From the cell containing the given text, extract its center point as (x, y) coordinate. 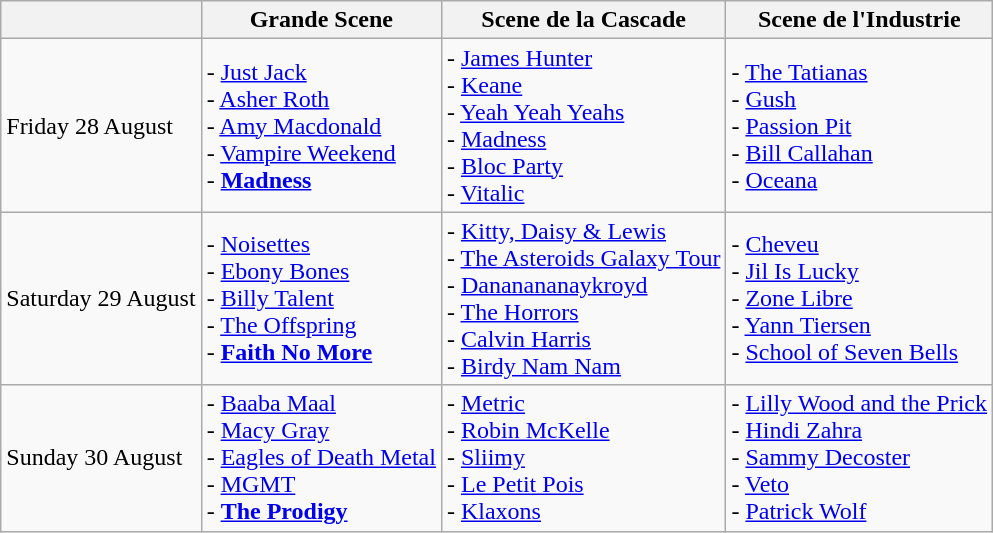
- James Hunter- Keane- Yeah Yeah Yeahs- Madness- Bloc Party- Vitalic (583, 126)
- The Tatianas- Gush- Passion Pit- Bill Callahan- Oceana (860, 126)
- Metric- Robin McKelle- Sliimy- Le Petit Pois- Klaxons (583, 458)
- Cheveu- Jil Is Lucky- Zone Libre- Yann Tiersen- School of Seven Bells (860, 298)
- Noisettes- Ebony Bones- Billy Talent- The Offspring- Faith No More (321, 298)
Saturday 29 August (101, 298)
- Baaba Maal- Macy Gray- Eagles of Death Metal- MGMT- The Prodigy (321, 458)
- Kitty, Daisy & Lewis- The Asteroids Galaxy Tour- Dananananaykroyd- The Horrors- Calvin Harris- Birdy Nam Nam (583, 298)
Grande Scene (321, 20)
- Just Jack- Asher Roth- Amy Macdonald- Vampire Weekend- Madness (321, 126)
Friday 28 August (101, 126)
Scene de l'Industrie (860, 20)
- Lilly Wood and the Prick- Hindi Zahra- Sammy Decoster- Veto- Patrick Wolf (860, 458)
Scene de la Cascade (583, 20)
Sunday 30 August (101, 458)
